Capture the cell that displays the provided text and extract its [X, Y] central coordinate. 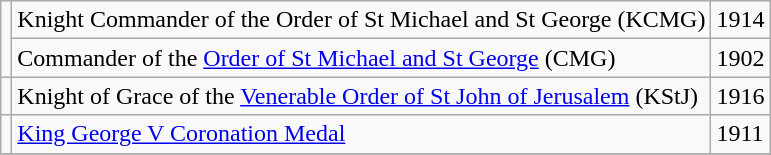
1911 [740, 134]
Knight of Grace of the Venerable Order of St John of Jerusalem (KStJ) [362, 96]
1916 [740, 96]
Commander of the Order of St Michael and St George (CMG) [362, 58]
1914 [740, 20]
1902 [740, 58]
King George V Coronation Medal [362, 134]
Knight Commander of the Order of St Michael and St George (KCMG) [362, 20]
